Detect which cell encompasses the target text, then output its [X, Y] center coordinate. 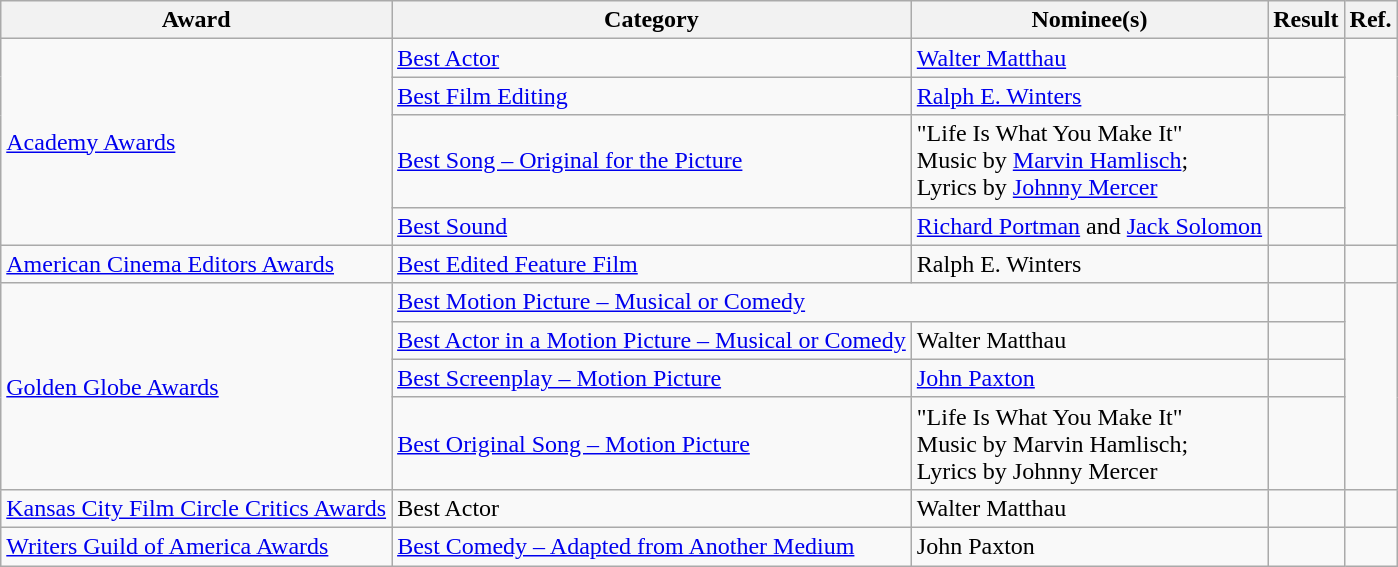
Kansas City Film Circle Critics Awards [196, 508]
Richard Portman and Jack Solomon [1089, 226]
Result [1306, 20]
Award [196, 20]
Best Song – Original for the Picture [652, 161]
Category [652, 20]
Nominee(s) [1089, 20]
Ref. [1370, 20]
American Cinema Editors Awards [196, 264]
Best Motion Picture – Musical or Comedy [830, 302]
Academy Awards [196, 142]
Best Sound [652, 226]
Best Comedy – Adapted from Another Medium [652, 546]
Writers Guild of America Awards [196, 546]
Best Edited Feature Film [652, 264]
Best Screenplay – Motion Picture [652, 378]
Golden Globe Awards [196, 386]
Best Original Song – Motion Picture [652, 443]
Best Actor in a Motion Picture – Musical or Comedy [652, 340]
Best Film Editing [652, 96]
